Capture the cell that displays the provided text and extract its [X, Y] central coordinate. 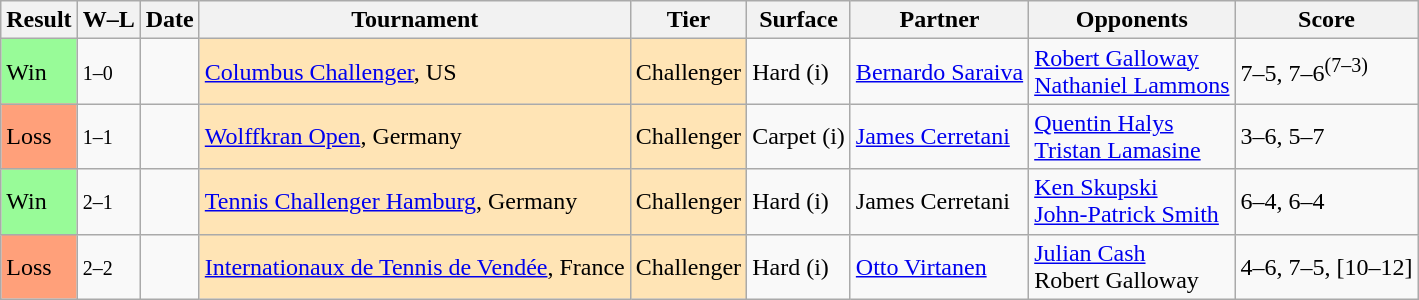
Columbus Challenger, US [414, 72]
Tournament [414, 20]
Wolffkran Open, Germany [414, 136]
Date [170, 20]
Tier [688, 20]
1–0 [108, 72]
2–2 [108, 266]
Bernardo Saraiva [939, 72]
Carpet (i) [799, 136]
Tennis Challenger Hamburg, Germany [414, 202]
2–1 [108, 202]
W–L [108, 20]
6–4, 6–4 [1326, 202]
Ken Skupski John-Patrick Smith [1132, 202]
3–6, 5–7 [1326, 136]
Robert Galloway Nathaniel Lammons [1132, 72]
Result [39, 20]
Otto Virtanen [939, 266]
Surface [799, 20]
Julian Cash Robert Galloway [1132, 266]
Score [1326, 20]
Quentin Halys Tristan Lamasine [1132, 136]
1–1 [108, 136]
7–5, 7–6(7–3) [1326, 72]
Opponents [1132, 20]
Internationaux de Tennis de Vendée, France [414, 266]
4–6, 7–5, [10–12] [1326, 266]
Partner [939, 20]
